Search for the cell housing the specified text and yield its [X, Y] center coordinate. 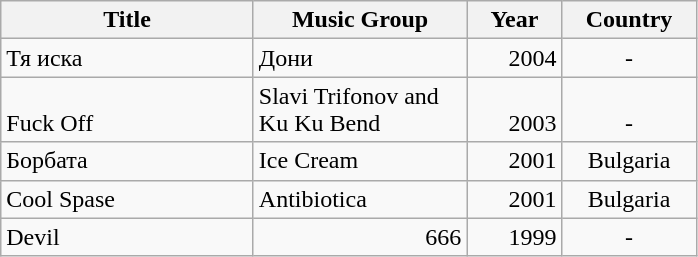
Country [629, 20]
Antibiotica [360, 199]
Title [128, 20]
1999 [514, 237]
Ice Cream [360, 161]
2003 [514, 110]
Cool Spase [128, 199]
Devil [128, 237]
Fuck Off [128, 110]
Year [514, 20]
Тя иска [128, 58]
Slavi Trifonov and Ku Ku Bend [360, 110]
Дони [360, 58]
Music Group [360, 20]
666 [360, 237]
Борбата [128, 161]
2004 [514, 58]
